Search for the cell housing the specified text and yield its (x, y) center coordinate. 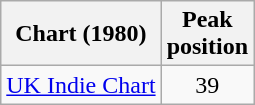
39 (207, 85)
Peakposition (207, 34)
UK Indie Chart (81, 85)
Chart (1980) (81, 34)
